Locate the cell with the specified text and output its [x, y] center coordinate. 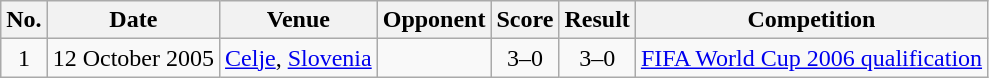
1 [24, 58]
Date [133, 20]
Opponent [434, 20]
12 October 2005 [133, 58]
No. [24, 20]
Celje, Slovenia [299, 58]
Venue [299, 20]
Result [597, 20]
Competition [811, 20]
Score [525, 20]
FIFA World Cup 2006 qualification [811, 58]
